Output the (X, Y) coordinate of the center of the cell containing the given text.  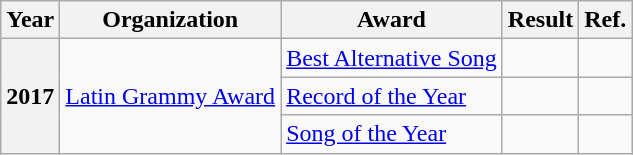
Award (392, 20)
Organization (170, 20)
Year (30, 20)
Latin Grammy Award (170, 96)
Best Alternative Song (392, 58)
Result (540, 20)
2017 (30, 96)
Ref. (606, 20)
Record of the Year (392, 96)
Song of the Year (392, 134)
